Detect which cell encompasses the target text, then output its [X, Y] center coordinate. 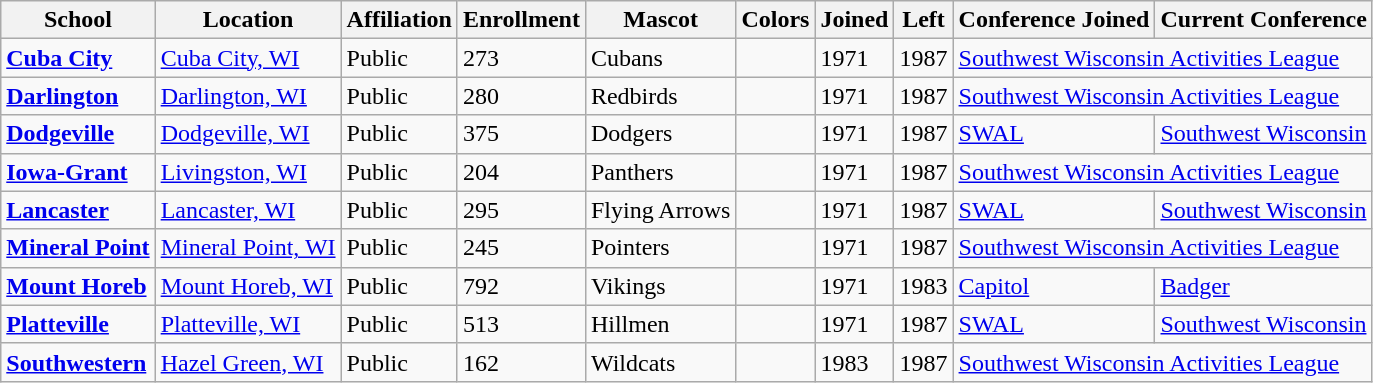
Darlington [78, 96]
Mascot [660, 20]
Iowa-Grant [78, 172]
Cuba City, WI [248, 58]
792 [521, 286]
Mount Horeb, WI [248, 286]
Enrollment [521, 20]
Platteville [78, 324]
Panthers [660, 172]
Platteville, WI [248, 324]
Wildcats [660, 362]
Pointers [660, 248]
School [78, 20]
Livingston, WI [248, 172]
Mineral Point, WI [248, 248]
245 [521, 248]
Mineral Point [78, 248]
Redbirds [660, 96]
Conference Joined [1054, 20]
Location [248, 20]
295 [521, 210]
Cuba City [78, 58]
273 [521, 58]
Hazel Green, WI [248, 362]
204 [521, 172]
Lancaster [78, 210]
Dodgeville [78, 134]
Current Conference [1264, 20]
Southwestern [78, 362]
Flying Arrows [660, 210]
513 [521, 324]
Dodgers [660, 134]
Left [924, 20]
Colors [776, 20]
375 [521, 134]
280 [521, 96]
Darlington, WI [248, 96]
Capitol [1054, 286]
Badger [1264, 286]
Affiliation [399, 20]
Dodgeville, WI [248, 134]
Mount Horeb [78, 286]
Vikings [660, 286]
Hillmen [660, 324]
Joined [854, 20]
Lancaster, WI [248, 210]
Cubans [660, 58]
162 [521, 362]
